From the cell containing the given text, extract its center point as [x, y] coordinate. 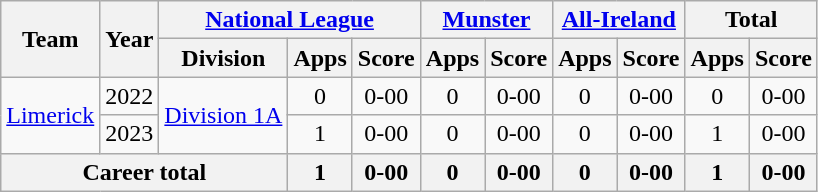
Division 1A [224, 115]
Career total [144, 172]
Year [130, 39]
Total [751, 20]
Team [50, 39]
2023 [130, 134]
2022 [130, 96]
All-Ireland [619, 20]
National League [290, 20]
Munster [486, 20]
Limerick [50, 115]
Division [224, 58]
